Detect which cell encompasses the target text, then output its (x, y) center coordinate. 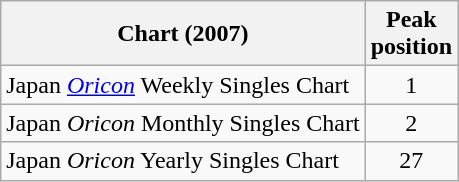
27 (411, 161)
Japan Oricon Monthly Singles Chart (183, 123)
1 (411, 85)
2 (411, 123)
Japan Oricon Weekly Singles Chart (183, 85)
Japan Oricon Yearly Singles Chart (183, 161)
Chart (2007) (183, 34)
Peakposition (411, 34)
